Output the [x, y] coordinate of the center of the cell containing the given text.  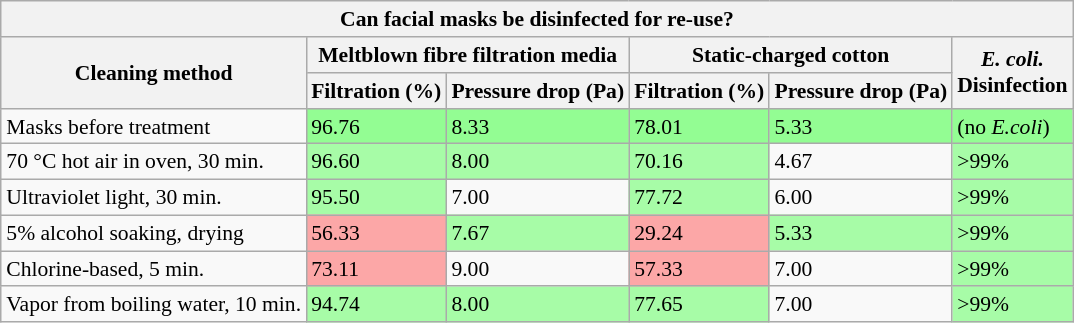
94.74 [376, 304]
70.16 [699, 162]
4.67 [860, 162]
(no E.coli) [1012, 126]
Cleaning method [154, 72]
29.24 [699, 233]
Chlorine-based, 5 min. [154, 269]
6.00 [860, 197]
70 °C hot air in oven, 30 min. [154, 162]
96.76 [376, 126]
Ultraviolet light, 30 min. [154, 197]
5% alcohol soaking, drying [154, 233]
56.33 [376, 233]
57.33 [699, 269]
73.11 [376, 269]
Static-charged cotton [790, 55]
9.00 [538, 269]
7.67 [538, 233]
8.33 [538, 126]
Masks before treatment [154, 126]
96.60 [376, 162]
Vapor from boiling water, 10 min. [154, 304]
Can facial masks be disinfected for re-use? [536, 19]
77.65 [699, 304]
77.72 [699, 197]
Meltblown fibre filtration media [468, 55]
78.01 [699, 126]
E. coli.Disinfection [1012, 72]
95.50 [376, 197]
